Find where the given text appears and provide that cell's center as (X, Y) coordinate. 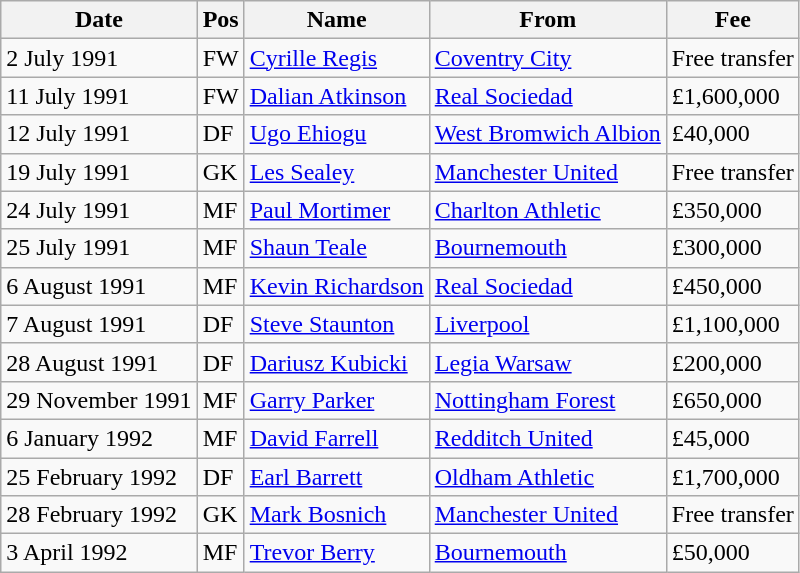
£350,000 (732, 210)
Kevin Richardson (336, 286)
David Farrell (336, 438)
Dariusz Kubicki (336, 362)
Liverpool (548, 324)
£40,000 (732, 134)
Earl Barrett (336, 477)
Legia Warsaw (548, 362)
£45,000 (732, 438)
£1,100,000 (732, 324)
Mark Bosnich (336, 515)
£450,000 (732, 286)
3 April 1992 (99, 553)
Ugo Ehiogu (336, 134)
Name (336, 20)
Shaun Teale (336, 248)
25 July 1991 (99, 248)
6 August 1991 (99, 286)
Steve Staunton (336, 324)
Nottingham Forest (548, 400)
Les Sealey (336, 172)
Paul Mortimer (336, 210)
Trevor Berry (336, 553)
Redditch United (548, 438)
£1,700,000 (732, 477)
28 August 1991 (99, 362)
£200,000 (732, 362)
Coventry City (548, 58)
From (548, 20)
£300,000 (732, 248)
Date (99, 20)
West Bromwich Albion (548, 134)
Garry Parker (336, 400)
Charlton Athletic (548, 210)
7 August 1991 (99, 324)
19 July 1991 (99, 172)
29 November 1991 (99, 400)
6 January 1992 (99, 438)
12 July 1991 (99, 134)
Fee (732, 20)
2 July 1991 (99, 58)
Dalian Atkinson (336, 96)
Cyrille Regis (336, 58)
£1,600,000 (732, 96)
£650,000 (732, 400)
Oldham Athletic (548, 477)
£50,000 (732, 553)
11 July 1991 (99, 96)
25 February 1992 (99, 477)
24 July 1991 (99, 210)
Pos (220, 20)
28 February 1992 (99, 515)
